Return the [X, Y] coordinate for the center point of the cell that contains the specified text.  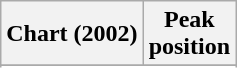
Peakposition [189, 34]
Chart (2002) [72, 34]
